Search for the cell housing the specified text and yield its (x, y) center coordinate. 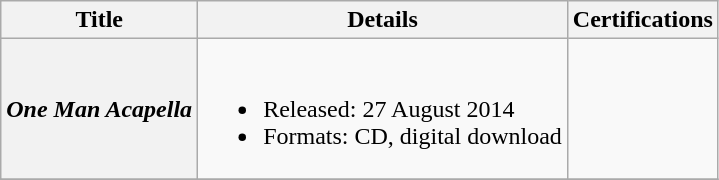
Details (383, 20)
One Man Acapella (100, 109)
Released: 27 August 2014Formats: CD, digital download (383, 109)
Certifications (642, 20)
Title (100, 20)
